Determine the [x, y] coordinate at the center of the cell enclosing the given text.  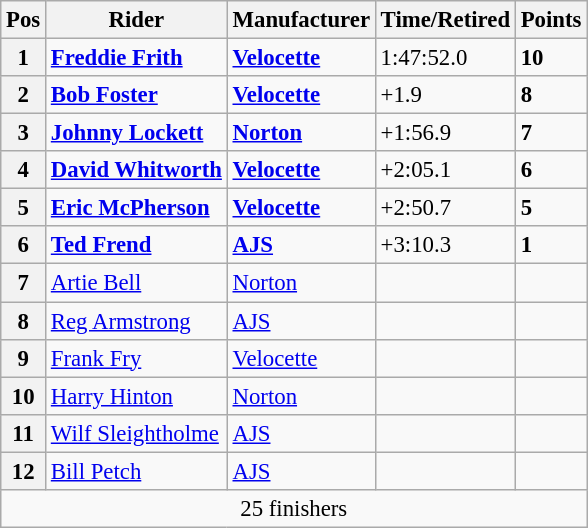
Time/Retired [445, 20]
Bill Petch [137, 471]
11 [24, 433]
Wilf Sleightholme [137, 433]
Ted Frend [137, 245]
Manufacturer [301, 20]
Artie Bell [137, 283]
Reg Armstrong [137, 321]
Freddie Frith [137, 58]
Pos [24, 20]
Frank Fry [137, 358]
Harry Hinton [137, 396]
Points [550, 20]
2 [24, 95]
+3:10.3 [445, 245]
12 [24, 471]
Eric McPherson [137, 208]
+1:56.9 [445, 133]
+2:05.1 [445, 170]
3 [24, 133]
4 [24, 170]
25 finishers [294, 509]
David Whitworth [137, 170]
Johnny Lockett [137, 133]
9 [24, 358]
+2:50.7 [445, 208]
+1.9 [445, 95]
Rider [137, 20]
Bob Foster [137, 95]
1:47:52.0 [445, 58]
